Return the [X, Y] coordinate for the center point of the cell that contains the specified text.  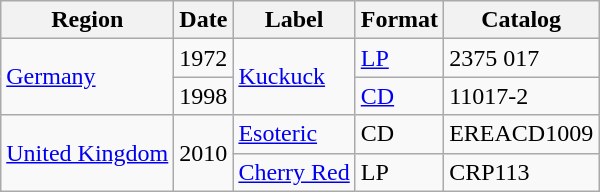
Format [399, 20]
Esoteric [294, 134]
Germany [88, 77]
1998 [204, 96]
2375 017 [522, 58]
EREACD1009 [522, 134]
11017-2 [522, 96]
United Kingdom [88, 153]
CRP113 [522, 172]
Label [294, 20]
Region [88, 20]
Kuckuck [294, 77]
2010 [204, 153]
Cherry Red [294, 172]
Date [204, 20]
Catalog [522, 20]
1972 [204, 58]
